From the cell containing the given text, extract its center point as [X, Y] coordinate. 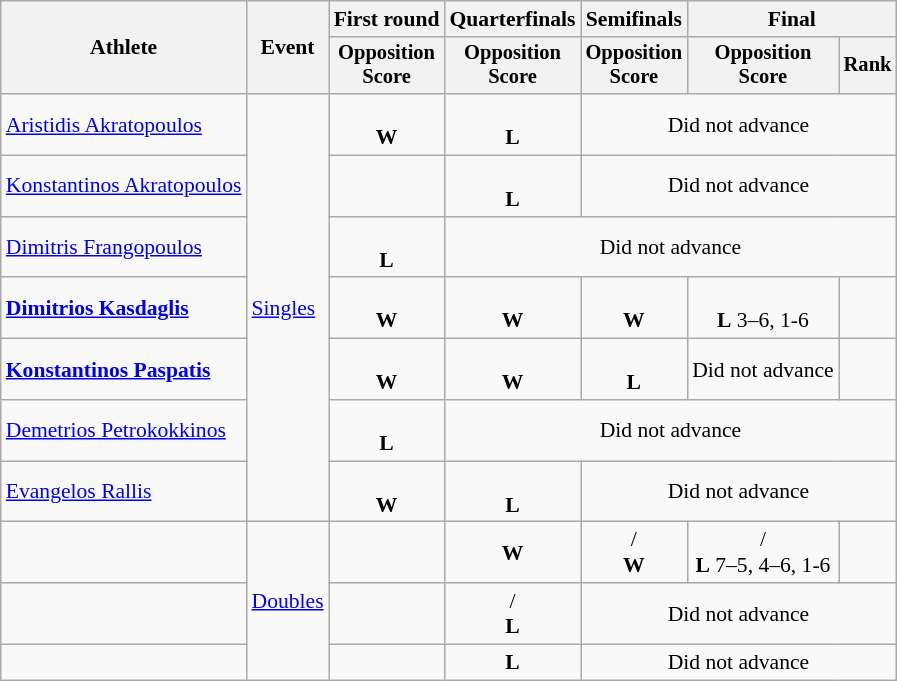
First round [387, 19]
/ L [512, 614]
Aristidis Akratopoulos [124, 124]
Demetrios Petrokokkinos [124, 430]
Athlete [124, 48]
Konstantinos Akratopoulos [124, 186]
Rank [868, 66]
/ L 7–5, 4–6, 1-6 [763, 552]
Dimitrios Kasdaglis [124, 308]
Evangelos Rallis [124, 492]
Konstantinos Paspatis [124, 370]
Singles [288, 308]
Quarterfinals [512, 19]
Doubles [288, 601]
/ W [634, 552]
Dimitris Frangopoulos [124, 248]
Event [288, 48]
L 3–6, 1-6 [763, 308]
Semifinals [634, 19]
Final [792, 19]
